Return the (X, Y) coordinate for the center point of the cell that contains the specified text.  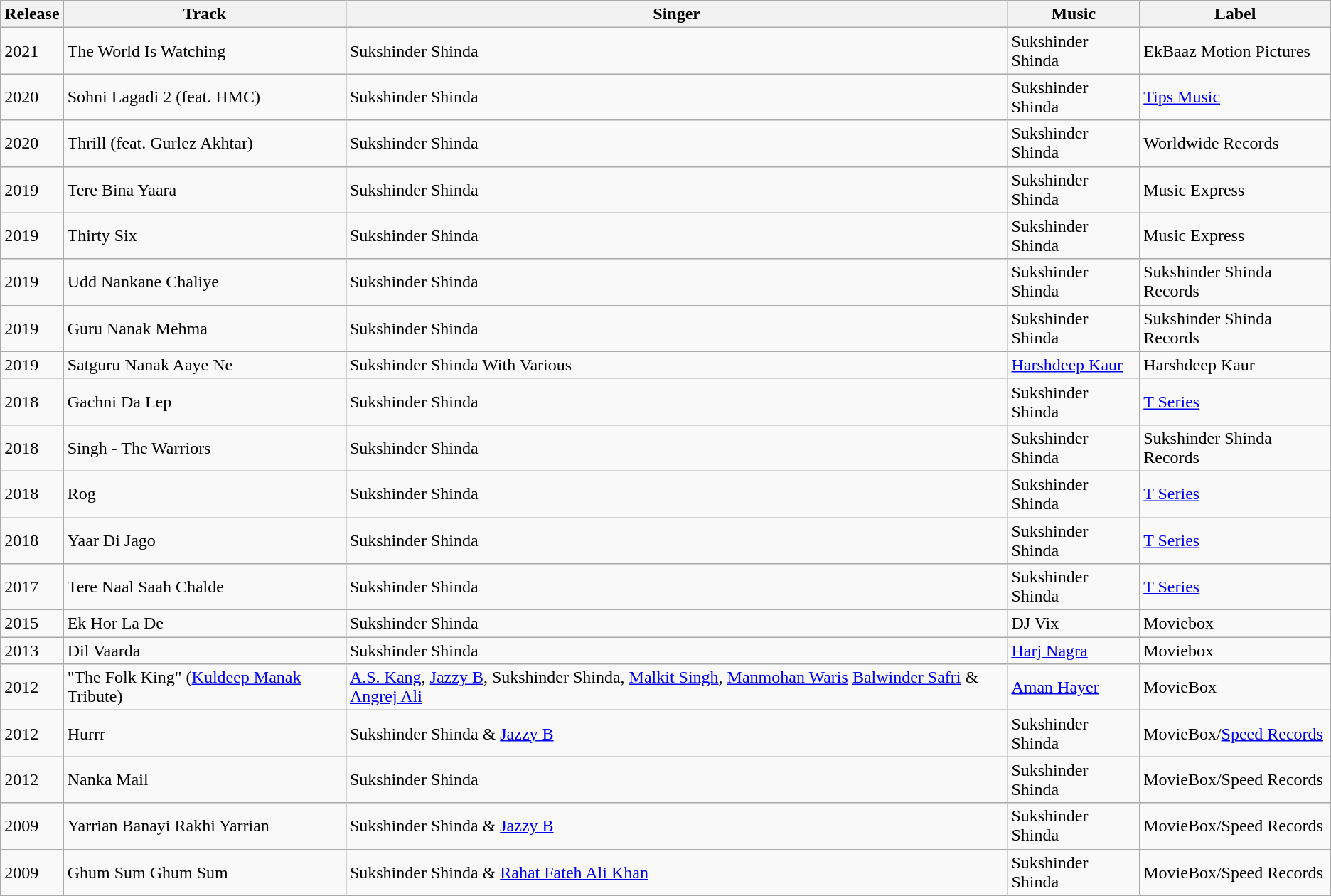
Ek Hor La De (205, 624)
Singer (676, 14)
2015 (32, 624)
2017 (32, 587)
Release (32, 14)
Singh - The Warriors (205, 448)
"The Folk King" (Kuldeep Manak Tribute) (205, 687)
A.S. Kang, Jazzy B, Sukshinder Shinda, Malkit Singh, Manmohan Waris Balwinder Safri & Angrej Ali (676, 687)
Track (205, 14)
Gachni Da Lep (205, 401)
Tere Naal Saah Chalde (205, 587)
Nanka Mail (205, 779)
Thirty Six (205, 236)
Tips Music (1236, 97)
EkBaaz Motion Pictures (1236, 51)
The World Is Watching (205, 51)
Sukshinder Shinda & Rahat Fateh Ali Khan (676, 872)
Harj Nagra (1074, 651)
Dil Vaarda (205, 651)
Aman Hayer (1074, 687)
Yaar Di Jago (205, 540)
Satguru Nanak Aaye Ne (205, 365)
Hurrr (205, 734)
2021 (32, 51)
Yarrian Banayi Rakhi Yarrian (205, 826)
Thrill (feat. Gurlez Akhtar) (205, 144)
Worldwide Records (1236, 144)
Tere Bina Yaara (205, 189)
Guru Nanak Mehma (205, 329)
Rog (205, 494)
MovieBox (1236, 687)
Label (1236, 14)
DJ Vix (1074, 624)
Music (1074, 14)
2013 (32, 651)
Ghum Sum Ghum Sum (205, 872)
Udd Nankane Chaliye (205, 282)
Sohni Lagadi 2 (feat. HMC) (205, 97)
Sukshinder Shinda With Various (676, 365)
